Identify which cell holds the provided text, then report its [x, y] central coordinate. 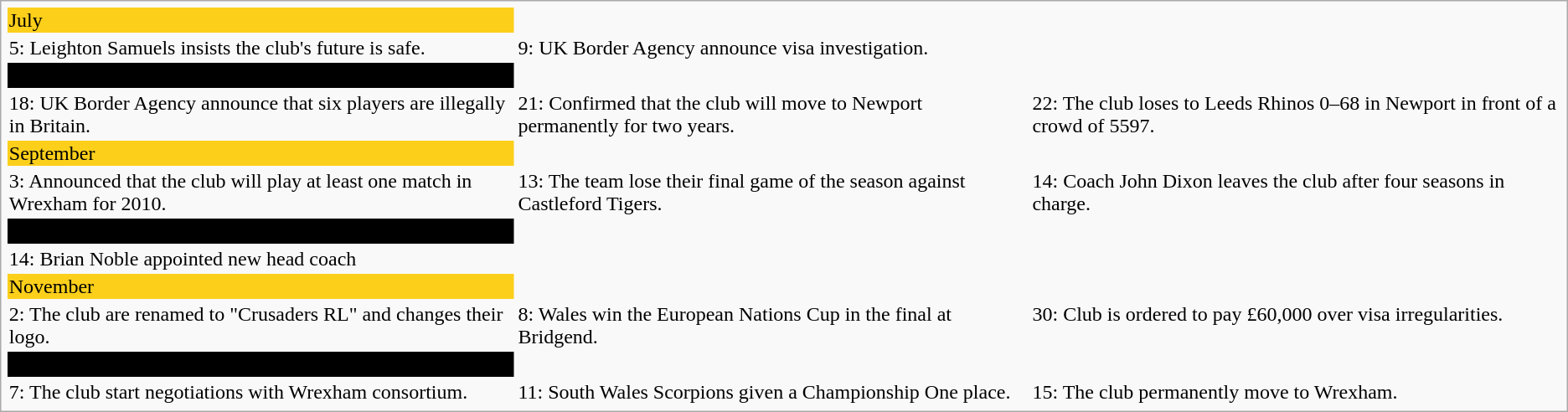
2: The club are renamed to "Crusaders RL" and changes their logo. [261, 325]
14: Coach John Dixon leaves the club after four seasons in charge. [1296, 193]
September [261, 153]
5: Leighton Samuels insists the club's future is safe. [261, 48]
October [261, 231]
9: UK Border Agency announce visa investigation. [772, 48]
13: The team lose their final game of the season against Castleford Tigers. [772, 193]
December [261, 364]
15: The club permanently move to Wrexham. [1296, 392]
21: Confirmed that the club will move to Newport permanently for two years. [772, 114]
14: Brian Noble appointed new head coach [261, 259]
August [261, 75]
22: The club loses to Leeds Rhinos 0–68 in Newport in front of a crowd of 5597. [1296, 114]
11: South Wales Scorpions given a Championship One place. [772, 392]
3: Announced that the club will play at least one match in Wrexham for 2010. [261, 193]
8: Wales win the European Nations Cup in the final at Bridgend. [772, 325]
7: The club start negotiations with Wrexham consortium. [261, 392]
November [261, 286]
July [261, 20]
30: Club is ordered to pay £60,000 over visa irregularities. [1296, 325]
18: UK Border Agency announce that six players are illegally in Britain. [261, 114]
